For the text-containing cell, return its midpoint in (X, Y) coordinate format. 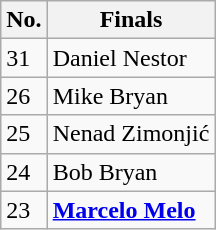
24 (24, 172)
31 (24, 58)
Finals (131, 20)
Daniel Nestor (131, 58)
Nenad Zimonjić (131, 134)
No. (24, 20)
23 (24, 210)
Mike Bryan (131, 96)
Bob Bryan (131, 172)
25 (24, 134)
26 (24, 96)
Marcelo Melo (131, 210)
